Determine the (x, y) coordinate at the center of the cell enclosing the given text.  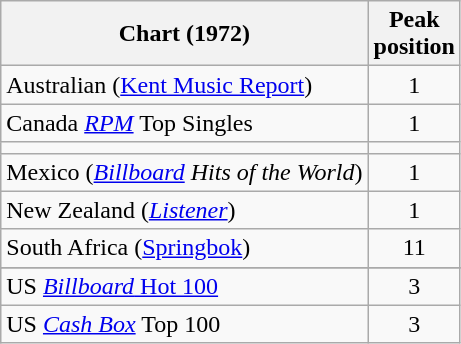
US Billboard Hot 100 (184, 286)
Canada RPM Top Singles (184, 123)
US Cash Box Top 100 (184, 324)
South Africa (Springbok) (184, 248)
Mexico (Billboard Hits of the World) (184, 172)
New Zealand (Listener) (184, 210)
Chart (1972) (184, 34)
Australian (Kent Music Report) (184, 85)
Peakposition (414, 34)
11 (414, 248)
